For the text-containing cell, return its midpoint in (x, y) coordinate format. 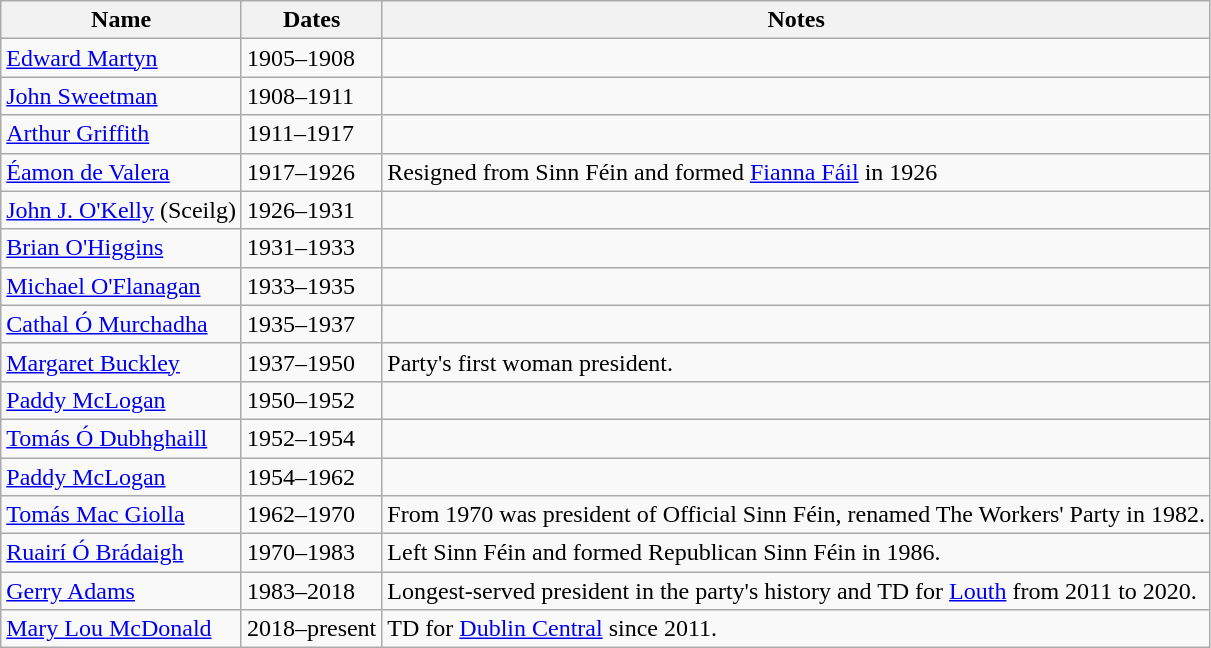
From 1970 was president of Official Sinn Féin, renamed The Workers' Party in 1982. (796, 515)
1935–1937 (311, 324)
Edward Martyn (122, 58)
1970–1983 (311, 553)
Ruairí Ó Brádaigh (122, 553)
1933–1935 (311, 286)
Left Sinn Féin and formed Republican Sinn Féin in 1986. (796, 553)
1908–1911 (311, 96)
Notes (796, 20)
Tomás Ó Dubhghaill (122, 438)
1983–2018 (311, 591)
1931–1933 (311, 248)
Margaret Buckley (122, 362)
Cathal Ó Murchadha (122, 324)
Éamon de Valera (122, 172)
Resigned from Sinn Féin and formed Fianna Fáil in 1926 (796, 172)
1905–1908 (311, 58)
1952–1954 (311, 438)
Longest-served president in the party's history and TD for Louth from 2011 to 2020. (796, 591)
1954–1962 (311, 477)
1950–1952 (311, 400)
Arthur Griffith (122, 134)
Brian O'Higgins (122, 248)
TD for Dublin Central since 2011. (796, 629)
Gerry Adams (122, 591)
1911–1917 (311, 134)
1937–1950 (311, 362)
1926–1931 (311, 210)
1917–1926 (311, 172)
2018–present (311, 629)
Name (122, 20)
Mary Lou McDonald (122, 629)
John J. O'Kelly (Sceilg) (122, 210)
John Sweetman (122, 96)
Party's first woman president. (796, 362)
Michael O'Flanagan (122, 286)
1962–1970 (311, 515)
Tomás Mac Giolla (122, 515)
Dates (311, 20)
